Detect which cell encompasses the target text, then output its [x, y] center coordinate. 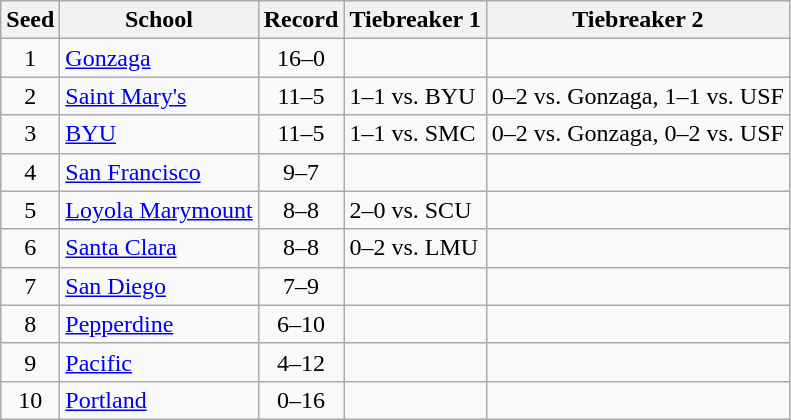
BYU [159, 134]
San Francisco [159, 172]
Seed [30, 20]
0–2 vs. LMU [415, 248]
6 [30, 248]
Saint Mary's [159, 96]
9–7 [301, 172]
0–2 vs. Gonzaga, 0–2 vs. USF [638, 134]
2 [30, 96]
8 [30, 324]
Record [301, 20]
Tiebreaker 1 [415, 20]
5 [30, 210]
7 [30, 286]
Pepperdine [159, 324]
School [159, 20]
7–9 [301, 286]
Tiebreaker 2 [638, 20]
16–0 [301, 58]
6–10 [301, 324]
10 [30, 400]
9 [30, 362]
San Diego [159, 286]
4 [30, 172]
1–1 vs. BYU [415, 96]
Portland [159, 400]
1 [30, 58]
0–16 [301, 400]
Pacific [159, 362]
Santa Clara [159, 248]
0–2 vs. Gonzaga, 1–1 vs. USF [638, 96]
4–12 [301, 362]
2–0 vs. SCU [415, 210]
3 [30, 134]
Loyola Marymount [159, 210]
Gonzaga [159, 58]
1–1 vs. SMC [415, 134]
